Find where the given text appears and provide that cell's center as (X, Y) coordinate. 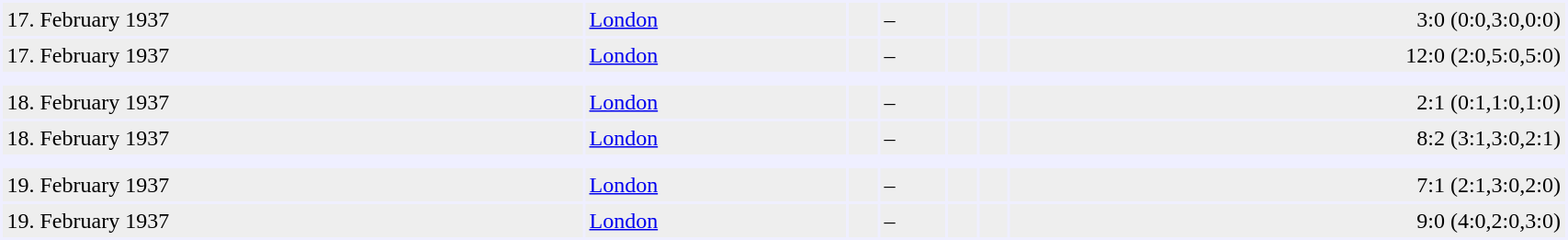
12:0 (2:0,5:0,5:0) (1288, 55)
7:1 (2:1,3:0,2:0) (1288, 185)
8:2 (3:1,3:0,2:1) (1288, 138)
3:0 (0:0,3:0,0:0) (1288, 19)
9:0 (4:0,2:0,3:0) (1288, 221)
2:1 (0:1,1:0,1:0) (1288, 102)
